Return the [X, Y] coordinate for the center point of the cell that contains the specified text.  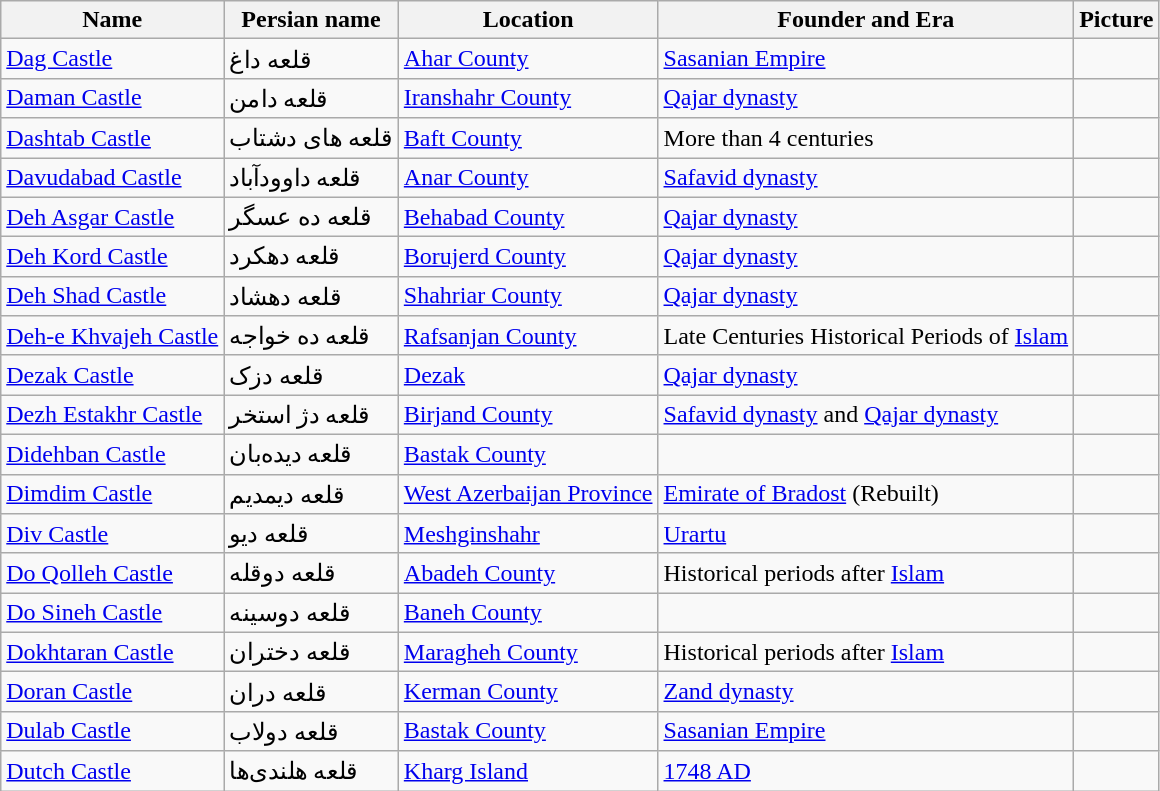
Deh Shad Castle [112, 296]
قلعه هلندی‌ها [312, 771]
قلعه دیده‌بان [312, 454]
Meshginshahr [528, 534]
قلعه دختران [312, 652]
قلعه دژ استخر [312, 415]
Location [528, 20]
Baneh County [528, 613]
Dezak Castle [112, 375]
Baft County [528, 138]
Davudabad Castle [112, 178]
Late Centuries Historical Periods of Islam [866, 336]
Maragheh County [528, 652]
Rafsanjan County [528, 336]
قلعه دولاب [312, 731]
Dag Castle [112, 59]
Safavid dynasty [866, 178]
Anar County [528, 178]
قلعه ده عسگر [312, 217]
Deh-e Khvajeh Castle [112, 336]
Iranshahr County [528, 98]
Emirate of Bradost (Rebuilt) [866, 494]
Dulab Castle [112, 731]
Dokhtaran Castle [112, 652]
Dashtab Castle [112, 138]
Zand dynasty [866, 692]
More than 4 centuries [866, 138]
قلعه داوودآباد [312, 178]
Dezh Estakhr Castle [112, 415]
Kerman County [528, 692]
قلعه دزک [312, 375]
قلعه دهشاد [312, 296]
قلعه دامن [312, 98]
Urartu [866, 534]
Behabad County [528, 217]
Dimdim Castle [112, 494]
Deh Kord Castle [112, 257]
Kharg Island [528, 771]
قلعه دیو [312, 534]
قلعه دوقله [312, 573]
قلعه دران [312, 692]
Do Sineh Castle [112, 613]
Founder and Era [866, 20]
1748 AD [866, 771]
Dutch Castle [112, 771]
Didehban Castle [112, 454]
West Azerbaijan Province [528, 494]
Safavid dynasty and Qajar dynasty [866, 415]
Do Qolleh Castle [112, 573]
Div Castle [112, 534]
Name [112, 20]
قلعه های دشتاب [312, 138]
Shahriar County [528, 296]
Birjand County [528, 415]
قلعه داغ [312, 59]
قلعه دوسینه [312, 613]
قلعه دیمدیم [312, 494]
Dezak [528, 375]
Daman Castle [112, 98]
Borujerd County [528, 257]
Doran Castle [112, 692]
Ahar County [528, 59]
Deh Asgar Castle [112, 217]
Persian name [312, 20]
Picture [1116, 20]
قلعه دهکرد [312, 257]
Abadeh County [528, 573]
قلعه ده خواجه [312, 336]
